Return the (x, y) coordinate for the center point of the cell that contains the specified text.  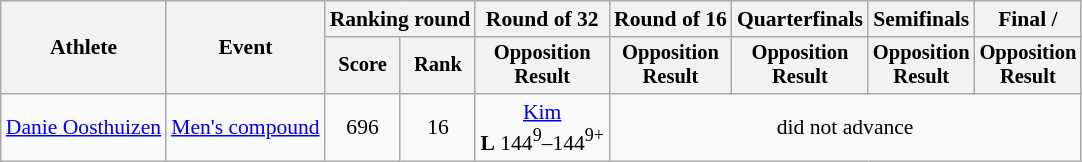
Score (363, 66)
KimL 1449–1449+ (542, 128)
Semifinals (922, 19)
Ranking round (400, 19)
did not advance (845, 128)
Athlete (84, 48)
Round of 16 (670, 19)
Rank (438, 66)
Event (246, 48)
Round of 32 (542, 19)
Quarterfinals (800, 19)
696 (363, 128)
Men's compound (246, 128)
Final / (1028, 19)
16 (438, 128)
Danie Oosthuizen (84, 128)
